Determine the (x, y) coordinate at the center of the cell enclosing the given text.  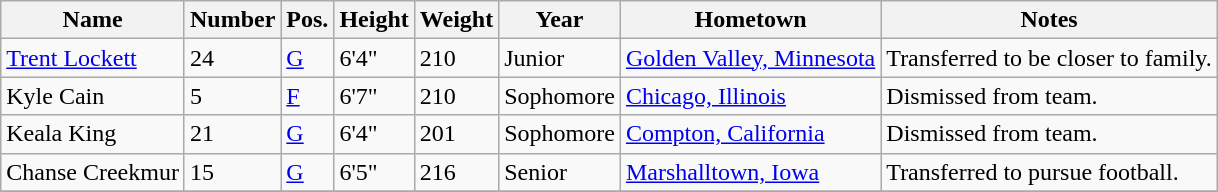
201 (456, 134)
Number (232, 20)
Name (93, 20)
6'7" (374, 96)
15 (232, 172)
Notes (1050, 20)
F (308, 96)
Year (560, 20)
24 (232, 58)
Height (374, 20)
Keala King (93, 134)
Weight (456, 20)
6'5" (374, 172)
216 (456, 172)
Golden Valley, Minnesota (750, 58)
Trent Lockett (93, 58)
Junior (560, 58)
Kyle Cain (93, 96)
Marshalltown, Iowa (750, 172)
Hometown (750, 20)
Pos. (308, 20)
Senior (560, 172)
Transferred to pursue football. (1050, 172)
21 (232, 134)
Transferred to be closer to family. (1050, 58)
Chicago, Illinois (750, 96)
Compton, California (750, 134)
5 (232, 96)
Chanse Creekmur (93, 172)
